Extract the [x, y] coordinate from the center of the cell holding the provided text.  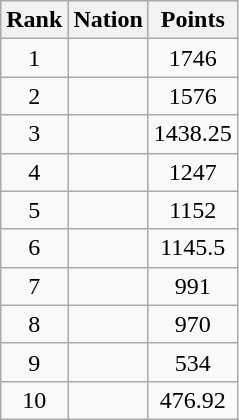
Rank [34, 20]
5 [34, 210]
1152 [192, 210]
1438.25 [192, 134]
1145.5 [192, 248]
1746 [192, 58]
476.92 [192, 400]
2 [34, 96]
970 [192, 324]
Nation [108, 20]
8 [34, 324]
6 [34, 248]
4 [34, 172]
1576 [192, 96]
9 [34, 362]
Points [192, 20]
1247 [192, 172]
534 [192, 362]
3 [34, 134]
1 [34, 58]
7 [34, 286]
10 [34, 400]
991 [192, 286]
